Identify which cell holds the provided text, then report its (X, Y) central coordinate. 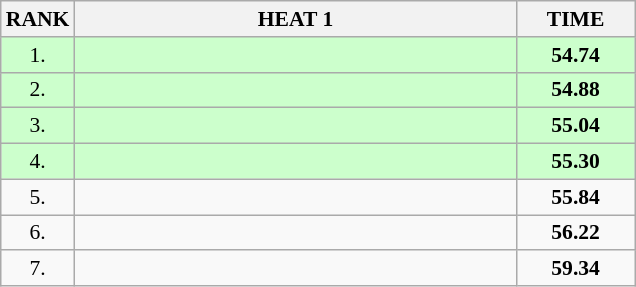
56.22 (576, 233)
1. (38, 55)
54.88 (576, 90)
55.04 (576, 126)
55.30 (576, 162)
2. (38, 90)
55.84 (576, 197)
3. (38, 126)
4. (38, 162)
6. (38, 233)
54.74 (576, 55)
HEAT 1 (295, 19)
5. (38, 197)
TIME (576, 19)
59.34 (576, 269)
7. (38, 269)
RANK (38, 19)
